For the text-containing cell, return its midpoint in (x, y) coordinate format. 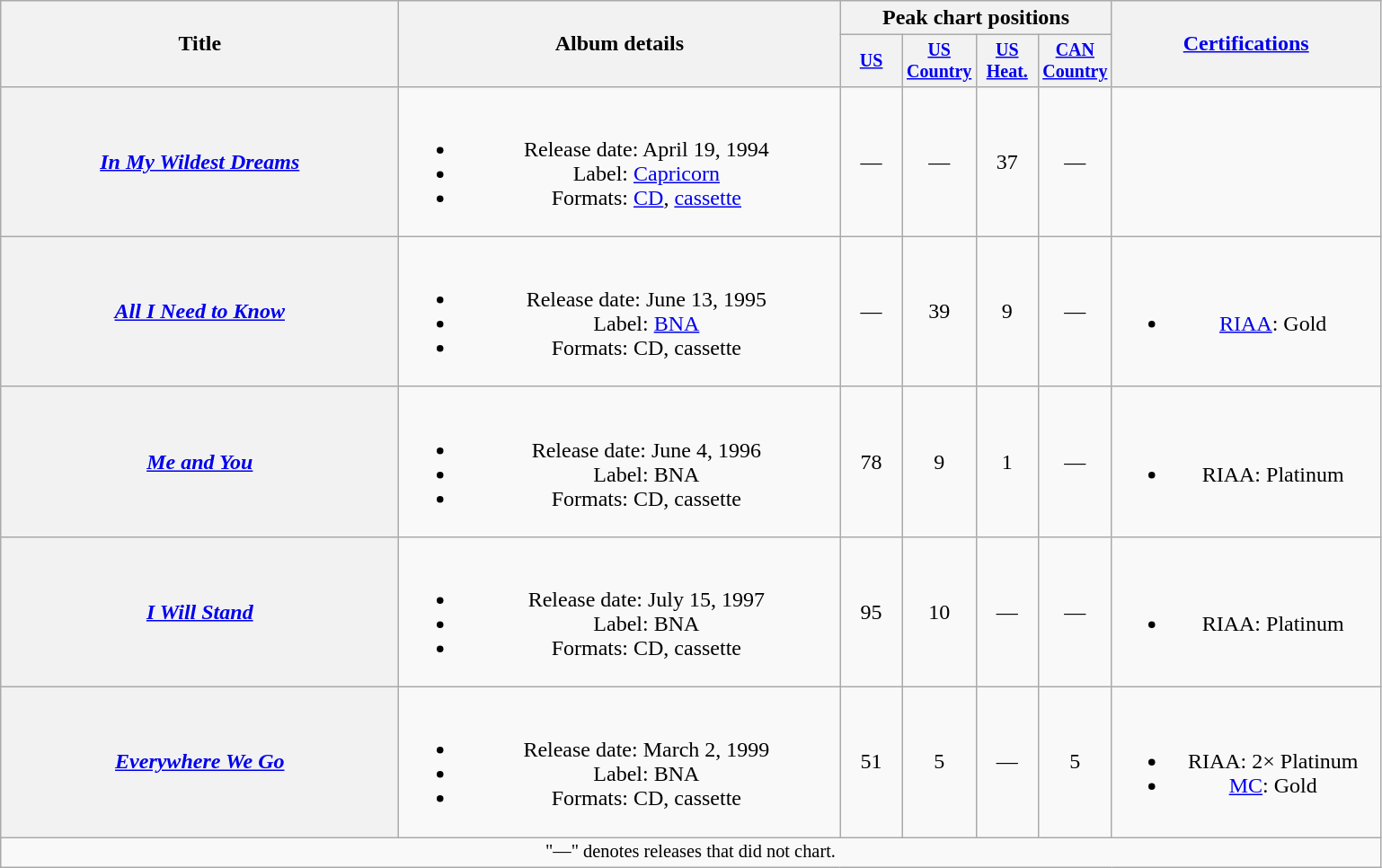
In My Wildest Dreams (199, 162)
CAN Country (1075, 61)
"—" denotes releases that did not chart. (690, 853)
Release date: June 4, 1996Label: BNAFormats: CD, cassette (620, 462)
Certifications (1245, 44)
US Country (939, 61)
Peak chart positions (976, 18)
Album details (620, 44)
USHeat. (1006, 61)
All I Need to Know (199, 311)
Title (199, 44)
US (872, 61)
I Will Stand (199, 611)
78 (872, 462)
RIAA: 2× PlatinumMC: Gold (1245, 762)
Me and You (199, 462)
95 (872, 611)
1 (1006, 462)
51 (872, 762)
Everywhere We Go (199, 762)
Release date: July 15, 1997Label: BNAFormats: CD, cassette (620, 611)
37 (1006, 162)
Release date: March 2, 1999Label: BNAFormats: CD, cassette (620, 762)
Release date: June 13, 1995Label: BNAFormats: CD, cassette (620, 311)
Release date: April 19, 1994Label: CapricornFormats: CD, cassette (620, 162)
39 (939, 311)
10 (939, 611)
RIAA: Gold (1245, 311)
